Detect which cell encompasses the target text, then output its [x, y] center coordinate. 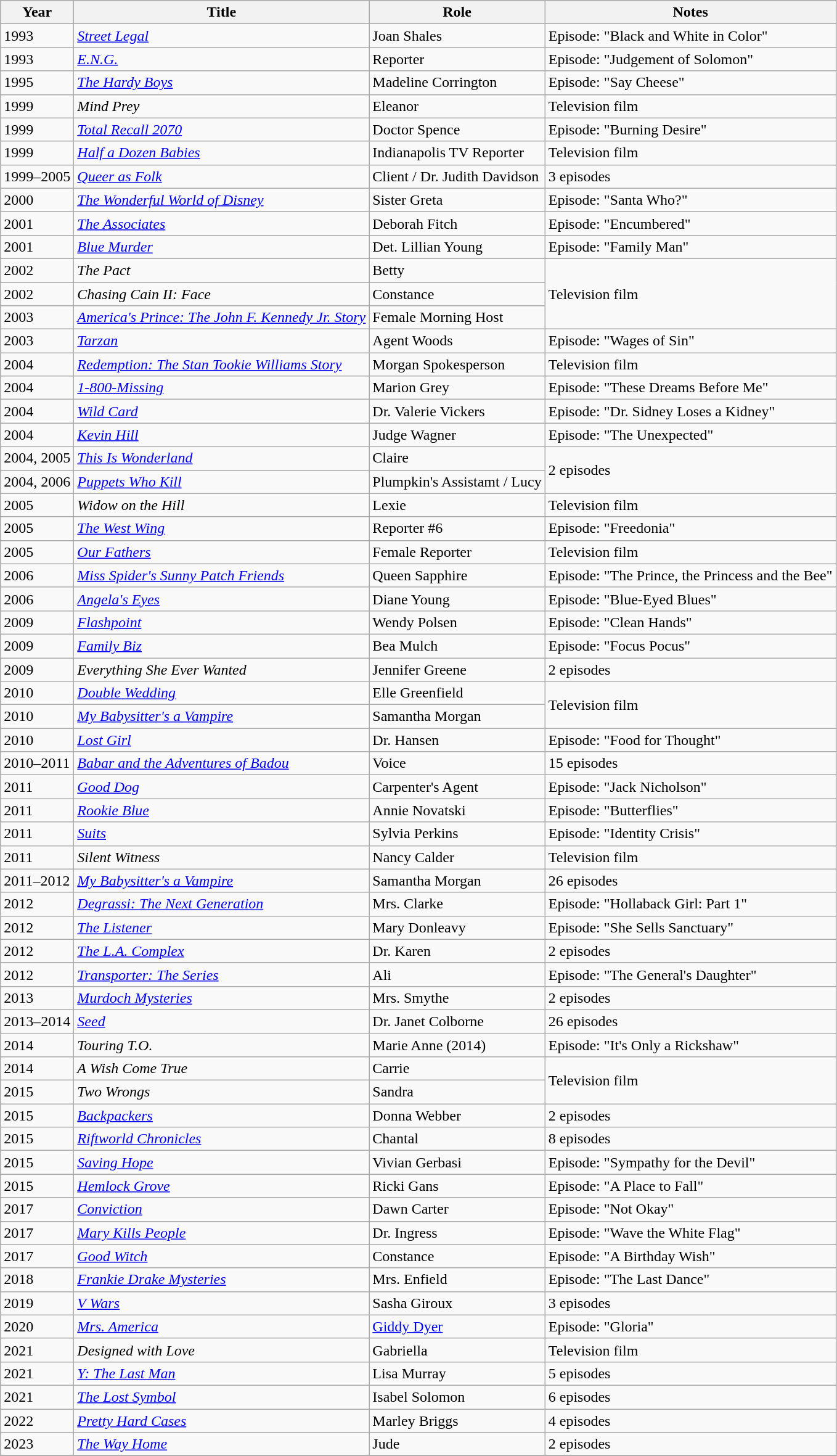
Episode: "Santa Who?" [690, 200]
Episode: "The Unexpected" [690, 435]
Episode: "A Birthday Wish" [690, 1256]
Giddy Dyer [457, 1326]
E.N.G. [222, 59]
Lexie [457, 505]
Rookie Blue [222, 810]
Flashpoint [222, 622]
Carrie [457, 1069]
Suits [222, 834]
Dawn Carter [457, 1209]
Dr. Valerie Vickers [457, 411]
Dr. Karen [457, 951]
2004, 2005 [37, 458]
Det. Lillian Young [457, 247]
Frankie Drake Mysteries [222, 1280]
15 episodes [690, 763]
Client / Dr. Judith Davidson [457, 176]
Dr. Ingress [457, 1233]
2023 [37, 1444]
Year [37, 12]
Dr. Janet Colborne [457, 1021]
Murdoch Mysteries [222, 998]
Judge Wagner [457, 435]
Touring T.O. [222, 1045]
Episode: "Food for Thought" [690, 740]
Episode: "Not Okay" [690, 1209]
Episode: "Wages of Sin" [690, 341]
Episode: "Focus Pocus" [690, 646]
Carpenter's Agent [457, 787]
Sister Greta [457, 200]
The L.A. Complex [222, 951]
1999–2005 [37, 176]
2013 [37, 998]
Gabriella [457, 1350]
Episode: "Judgement of Solomon" [690, 59]
Madeline Corrington [457, 83]
The Associates [222, 223]
Hemlock Grove [222, 1186]
Tarzan [222, 341]
Eleanor [457, 106]
V Wars [222, 1303]
Degrassi: The Next Generation [222, 904]
Vivian Gerbasi [457, 1162]
Episode: "Dr. Sidney Loses a Kidney" [690, 411]
Queer as Folk [222, 176]
Role [457, 12]
Mrs. Enfield [457, 1280]
A Wish Come True [222, 1069]
2020 [37, 1326]
Total Recall 2070 [222, 130]
Episode: "It's Only a Rickshaw" [690, 1045]
Street Legal [222, 36]
2019 [37, 1303]
Angela's Eyes [222, 599]
8 episodes [690, 1139]
Notes [690, 12]
Saving Hope [222, 1162]
Episode: "Butterflies" [690, 810]
Isabel Solomon [457, 1397]
Reporter #6 [457, 529]
Episode: "The General's Daughter" [690, 974]
The Lost Symbol [222, 1397]
Double Wedding [222, 693]
2004, 2006 [37, 482]
Morgan Spokesperson [457, 364]
Reporter [457, 59]
Episode: "These Dreams Before Me" [690, 388]
Annie Novatski [457, 810]
This Is Wonderland [222, 458]
Blue Murder [222, 247]
Puppets Who Kill [222, 482]
Episode: "She Sells Sanctuary" [690, 927]
Plumpkin's Assistamt / Lucy [457, 482]
Widow on the Hill [222, 505]
Backpackers [222, 1116]
Diane Young [457, 599]
Family Biz [222, 646]
Mrs. Clarke [457, 904]
America's Prince: The John F. Kennedy Jr. Story [222, 318]
Episode: "Gloria" [690, 1326]
Silent Witness [222, 857]
1-800-Missing [222, 388]
The Listener [222, 927]
Deborah Fitch [457, 223]
Episode: "Freedonia" [690, 529]
Redemption: The Stan Tookie Williams Story [222, 364]
Episode: "Blue-Eyed Blues" [690, 599]
Lost Girl [222, 740]
The Pact [222, 270]
Lisa Murray [457, 1373]
Indianapolis TV Reporter [457, 153]
1995 [37, 83]
6 episodes [690, 1397]
Episode: "Wave the White Flag" [690, 1233]
Sasha Giroux [457, 1303]
Wendy Polsen [457, 622]
Dr. Hansen [457, 740]
Joan Shales [457, 36]
Mary Donleavy [457, 927]
Conviction [222, 1209]
Marie Anne (2014) [457, 1045]
The Way Home [222, 1444]
2011–2012 [37, 881]
Y: The Last Man [222, 1373]
2000 [37, 200]
Episode: "Hollaback Girl: Part 1" [690, 904]
2010–2011 [37, 763]
Mind Prey [222, 106]
Title [222, 12]
Half a Dozen Babies [222, 153]
The Wonderful World of Disney [222, 200]
2018 [37, 1280]
Miss Spider's Sunny Patch Friends [222, 575]
Marley Briggs [457, 1420]
Bea Mulch [457, 646]
Designed with Love [222, 1350]
Episode: "Sympathy for the Devil" [690, 1162]
Mary Kills People [222, 1233]
Episode: "Burning Desire" [690, 130]
Female Reporter [457, 552]
Good Dog [222, 787]
Voice [457, 763]
Episode: "Family Man" [690, 247]
Jude [457, 1444]
Seed [222, 1021]
Elle Greenfield [457, 693]
Riftworld Chronicles [222, 1139]
Agent Woods [457, 341]
Episode: "The Last Dance" [690, 1280]
Ricki Gans [457, 1186]
Female Morning Host [457, 318]
Ali [457, 974]
Two Wrongs [222, 1092]
Wild Card [222, 411]
Mrs. America [222, 1326]
Marion Grey [457, 388]
Our Fathers [222, 552]
Babar and the Adventures of Badou [222, 763]
Episode: "Black and White in Color" [690, 36]
Episode: "Jack Nicholson" [690, 787]
Good Witch [222, 1256]
5 episodes [690, 1373]
Episode: "Identity Crisis" [690, 834]
Pretty Hard Cases [222, 1420]
Chantal [457, 1139]
Chasing Cain II: Face [222, 294]
Episode: "The Prince, the Princess and the Bee" [690, 575]
Donna Webber [457, 1116]
Everything She Ever Wanted [222, 669]
Queen Sapphire [457, 575]
Episode: "Say Cheese" [690, 83]
Betty [457, 270]
Claire [457, 458]
Jennifer Greene [457, 669]
Episode: "Clean Hands" [690, 622]
Nancy Calder [457, 857]
Sylvia Perkins [457, 834]
Transporter: The Series [222, 974]
2022 [37, 1420]
The Hardy Boys [222, 83]
Kevin Hill [222, 435]
Mrs. Smythe [457, 998]
Episode: "A Place to Fall" [690, 1186]
2013–2014 [37, 1021]
The West Wing [222, 529]
Episode: "Encumbered" [690, 223]
Doctor Spence [457, 130]
4 episodes [690, 1420]
Sandra [457, 1092]
